Determine the [x, y] coordinate at the center of the cell enclosing the given text.  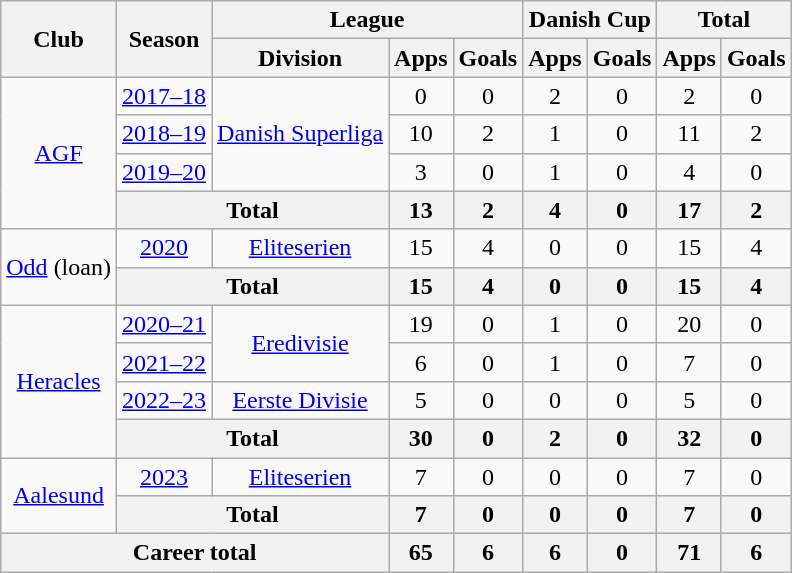
65 [421, 553]
2021–22 [164, 362]
Aalesund [59, 496]
11 [689, 134]
2018–19 [164, 134]
2023 [164, 477]
17 [689, 210]
Division [300, 58]
30 [421, 438]
Season [164, 39]
2019–20 [164, 172]
Eredivisie [300, 343]
3 [421, 172]
Danish Cup [590, 20]
Career total [195, 553]
2017–18 [164, 96]
Heracles [59, 381]
AGF [59, 153]
Eerste Divisie [300, 400]
19 [421, 324]
13 [421, 210]
2022–23 [164, 400]
Danish Superliga [300, 134]
10 [421, 134]
2020–21 [164, 324]
2020 [164, 248]
Club [59, 39]
Odd (loan) [59, 267]
20 [689, 324]
League [368, 20]
71 [689, 553]
32 [689, 438]
